Find where the given text appears and provide that cell's center as [X, Y] coordinate. 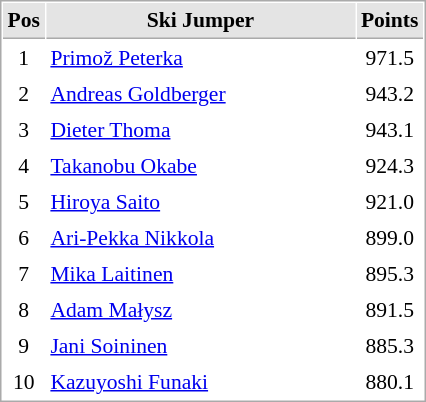
2 [24, 93]
Kazuyoshi Funaki [200, 381]
Ski Jumper [200, 21]
Adam Małysz [200, 309]
Primož Peterka [200, 57]
Hiroya Saito [200, 201]
924.3 [390, 165]
971.5 [390, 57]
Ari-Pekka Nikkola [200, 237]
9 [24, 345]
5 [24, 201]
10 [24, 381]
6 [24, 237]
4 [24, 165]
Andreas Goldberger [200, 93]
943.1 [390, 129]
1 [24, 57]
895.3 [390, 273]
Mika Laitinen [200, 273]
Jani Soininen [200, 345]
Takanobu Okabe [200, 165]
Dieter Thoma [200, 129]
7 [24, 273]
891.5 [390, 309]
Pos [24, 21]
880.1 [390, 381]
8 [24, 309]
899.0 [390, 237]
943.2 [390, 93]
921.0 [390, 201]
3 [24, 129]
885.3 [390, 345]
Points [390, 21]
